Output the (X, Y) coordinate of the center of the cell containing the given text.  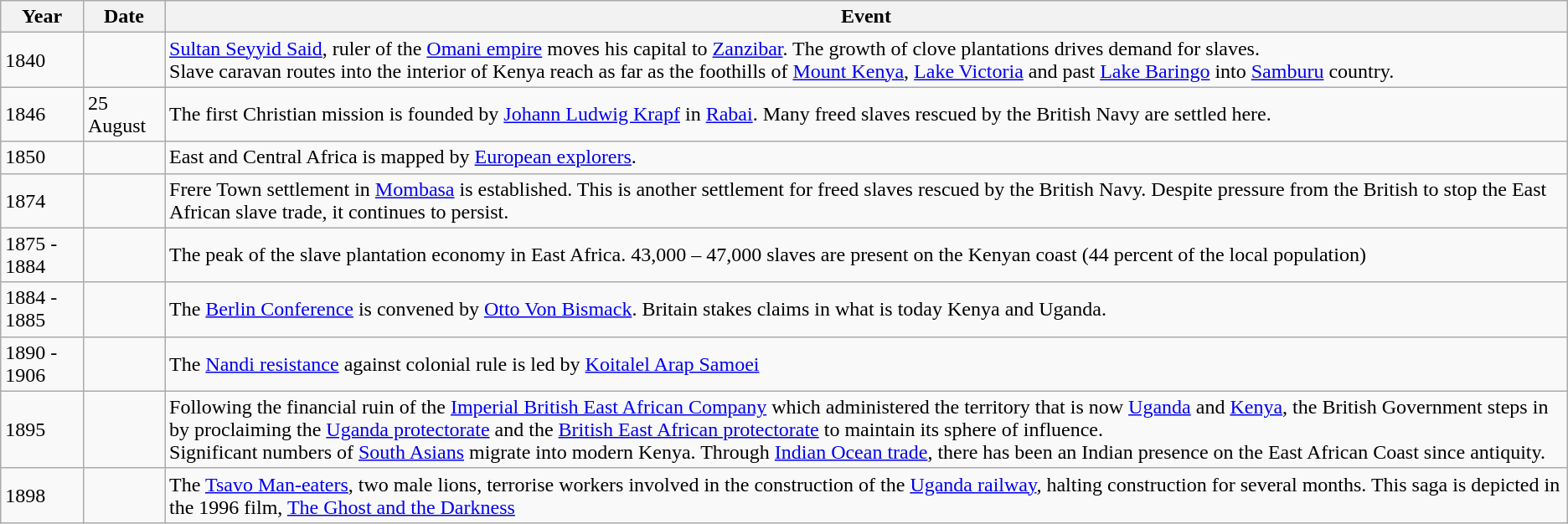
Date (124, 17)
Year (42, 17)
1846 (42, 114)
The first Christian mission is founded by Johann Ludwig Krapf in Rabai. Many freed slaves rescued by the British Navy are settled here. (866, 114)
East and Central Africa is mapped by European explorers. (866, 157)
1850 (42, 157)
The Nandi resistance against colonial rule is led by Koitalel Arap Samoei (866, 363)
1840 (42, 60)
1874 (42, 201)
1884 - 1885 (42, 310)
1898 (42, 496)
1890 - 1906 (42, 363)
The peak of the slave plantation economy in East Africa. 43,000 – 47,000 slaves are present on the Kenyan coast (44 percent of the local population) (866, 254)
1895 (42, 429)
1875 - 1884 (42, 254)
25 August (124, 114)
Event (866, 17)
The Berlin Conference is convened by Otto Von Bismack. Britain stakes claims in what is today Kenya and Uganda. (866, 310)
